Determine the [X, Y] coordinate at the center of the cell enclosing the given text.  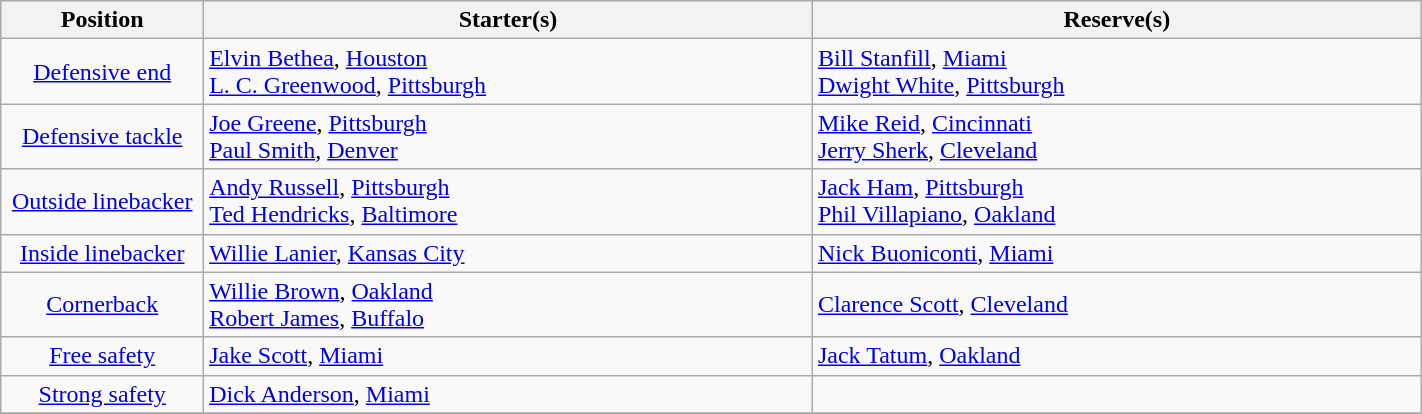
Defensive tackle [102, 136]
Inside linebacker [102, 253]
Andy Russell, Pittsburgh Ted Hendricks, Baltimore [508, 202]
Joe Greene, Pittsburgh Paul Smith, Denver [508, 136]
Mike Reid, Cincinnati Jerry Sherk, Cleveland [1116, 136]
Position [102, 20]
Clarence Scott, Cleveland [1116, 304]
Dick Anderson, Miami [508, 394]
Willie Brown, Oakland Robert James, Buffalo [508, 304]
Elvin Bethea, Houston L. C. Greenwood, Pittsburgh [508, 72]
Jack Tatum, Oakland [1116, 356]
Jake Scott, Miami [508, 356]
Starter(s) [508, 20]
Reserve(s) [1116, 20]
Outside linebacker [102, 202]
Strong safety [102, 394]
Defensive end [102, 72]
Free safety [102, 356]
Cornerback [102, 304]
Nick Buoniconti, Miami [1116, 253]
Bill Stanfill, Miami Dwight White, Pittsburgh [1116, 72]
Willie Lanier, Kansas City [508, 253]
Jack Ham, Pittsburgh Phil Villapiano, Oakland [1116, 202]
